Pinpoint the cell where the given text exists, returning its (X, Y) midpoint coordinate. 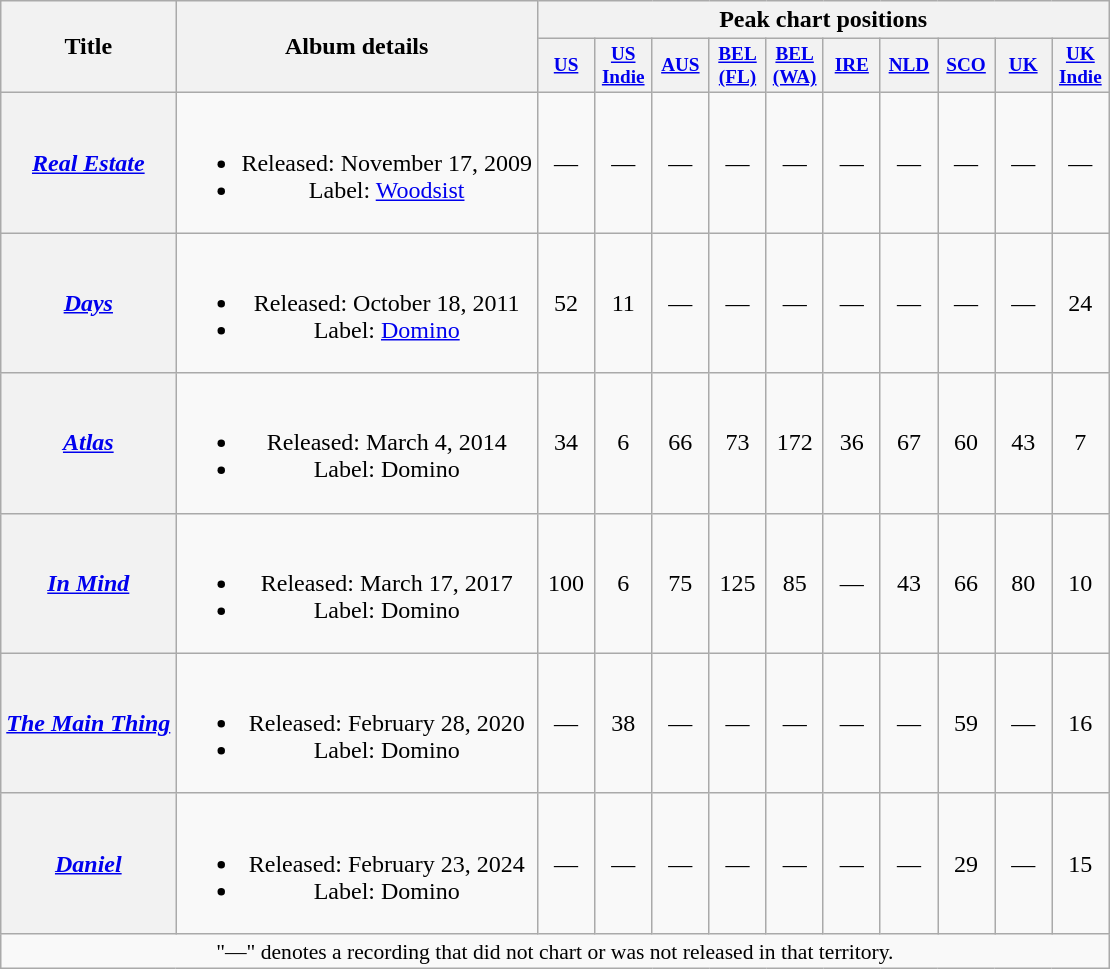
59 (966, 723)
SCO (966, 66)
125 (738, 583)
Album details (357, 47)
73 (738, 443)
NLD (908, 66)
Days (88, 303)
Real Estate (88, 163)
36 (852, 443)
75 (680, 583)
The Main Thing (88, 723)
Daniel (88, 863)
Title (88, 47)
UK (1024, 66)
11 (624, 303)
BEL(WA) (794, 66)
Released: February 28, 2020Label: Domino (357, 723)
Released: November 17, 2009Label: Woodsist (357, 163)
172 (794, 443)
Released: March 17, 2017Label: Domino (357, 583)
Released: March 4, 2014Label: Domino (357, 443)
Released: February 23, 2024Label: Domino (357, 863)
10 (1080, 583)
USIndie (624, 66)
60 (966, 443)
29 (966, 863)
67 (908, 443)
In Mind (88, 583)
38 (624, 723)
"—" denotes a recording that did not chart or was not released in that territory. (555, 951)
Released: October 18, 2011Label: Domino (357, 303)
US (566, 66)
24 (1080, 303)
BEL(FL) (738, 66)
16 (1080, 723)
7 (1080, 443)
85 (794, 583)
AUS (680, 66)
80 (1024, 583)
Atlas (88, 443)
Peak chart positions (824, 20)
100 (566, 583)
IRE (852, 66)
15 (1080, 863)
34 (566, 443)
52 (566, 303)
UKIndie (1080, 66)
